Scan for the cell matching the given text and deliver its (X, Y) coordinate at center. 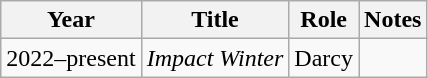
Impact Winter (215, 58)
Year (71, 20)
Role (324, 20)
Notes (393, 20)
Title (215, 20)
Darcy (324, 58)
2022–present (71, 58)
